Return [x, y] of the center of cell containing provided text 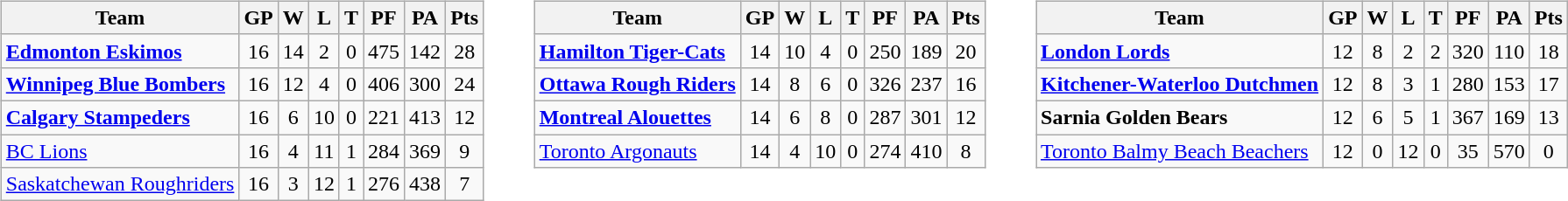
13 [1549, 117]
189 [927, 51]
221 [384, 117]
320 [1468, 51]
Saskatchewan Roughriders [120, 184]
169 [1508, 117]
20 [965, 51]
BC Lions [120, 151]
287 [885, 117]
5 [1409, 117]
276 [384, 184]
284 [384, 151]
35 [1468, 151]
326 [885, 84]
570 [1508, 151]
18 [1549, 51]
Toronto Balmy Beach Beachers [1180, 151]
London Lords [1180, 51]
17 [1549, 84]
Edmonton Eskimos [120, 51]
Sarnia Golden Bears [1180, 117]
475 [384, 51]
367 [1468, 117]
406 [384, 84]
7 [464, 184]
438 [426, 184]
Montreal Alouettes [638, 117]
24 [464, 84]
301 [927, 117]
300 [426, 84]
237 [927, 84]
250 [885, 51]
110 [1508, 51]
369 [426, 151]
9 [464, 151]
413 [426, 117]
Toronto Argonauts [638, 151]
Hamilton Tiger-Cats [638, 51]
142 [426, 51]
Ottawa Rough Riders [638, 84]
Kitchener-Waterloo Dutchmen [1180, 84]
Winnipeg Blue Bombers [120, 84]
153 [1508, 84]
280 [1468, 84]
410 [927, 151]
28 [464, 51]
274 [885, 151]
Calgary Stampeders [120, 117]
11 [324, 151]
